Return [x, y] of the center of cell containing provided text 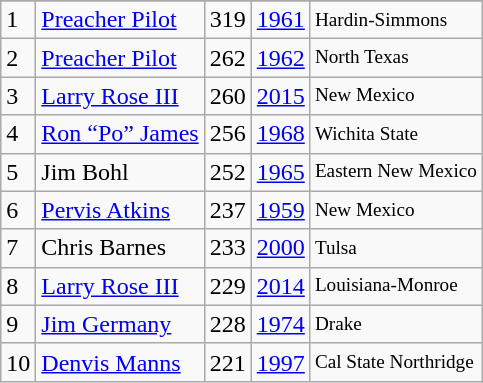
2015 [280, 96]
260 [228, 96]
262 [228, 58]
1965 [280, 172]
1959 [280, 210]
1968 [280, 134]
North Texas [396, 58]
256 [228, 134]
10 [18, 362]
1997 [280, 362]
2 [18, 58]
228 [228, 324]
4 [18, 134]
3 [18, 96]
Hardin-Simmons [396, 20]
229 [228, 286]
Wichita State [396, 134]
1961 [280, 20]
Eastern New Mexico [396, 172]
Jim Bohl [120, 172]
1962 [280, 58]
7 [18, 248]
233 [228, 248]
Tulsa [396, 248]
Chris Barnes [120, 248]
Drake [396, 324]
8 [18, 286]
6 [18, 210]
9 [18, 324]
Louisiana-Monroe [396, 286]
319 [228, 20]
Cal State Northridge [396, 362]
Pervis Atkins [120, 210]
237 [228, 210]
1974 [280, 324]
2014 [280, 286]
221 [228, 362]
Jim Germany [120, 324]
Ron “Po” James [120, 134]
Denvis Manns [120, 362]
5 [18, 172]
1 [18, 20]
2000 [280, 248]
252 [228, 172]
